Search for the cell housing the specified text and yield its [X, Y] center coordinate. 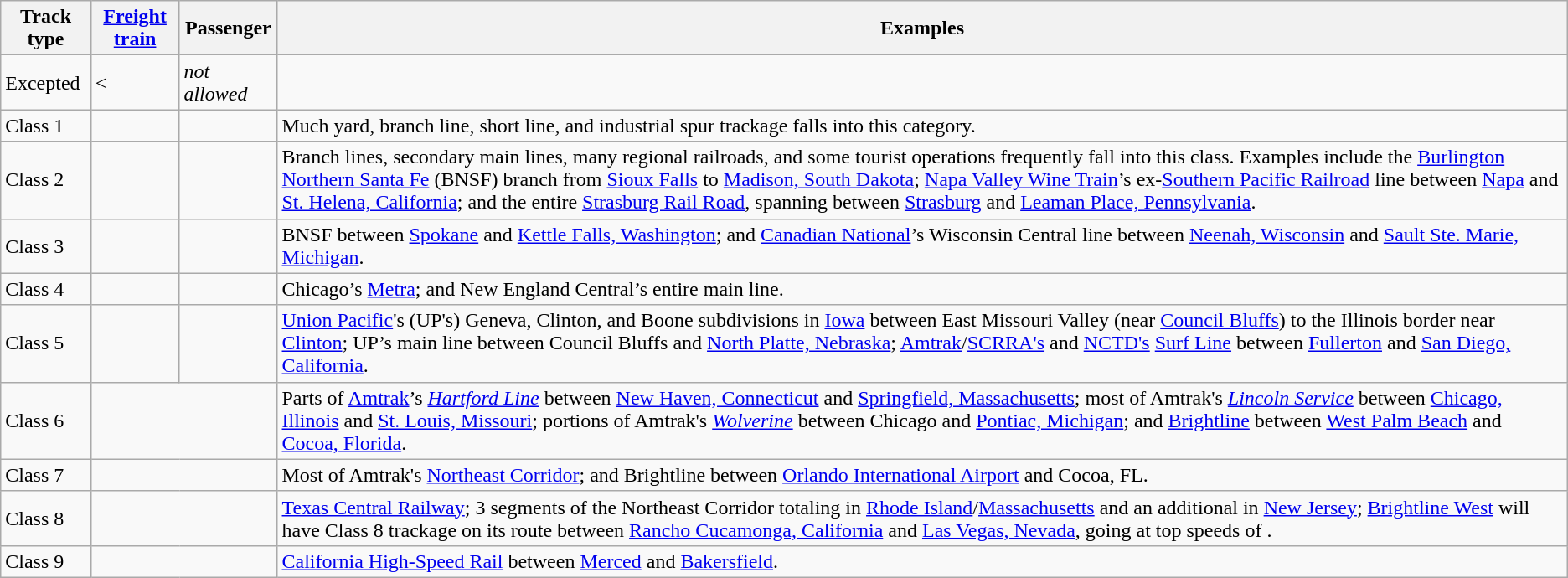
Much yard, branch line, short line, and industrial spur trackage falls into this category. [922, 126]
Class 5 [46, 343]
Class 3 [46, 246]
Chicago’s Metra; and New England Central’s entire main line. [922, 289]
Passenger [228, 28]
Class 2 [46, 180]
Class 1 [46, 126]
Class 7 [46, 475]
Class 9 [46, 561]
Most of Amtrak's Northeast Corridor; and Brightline between Orlando International Airport and Cocoa, FL. [922, 475]
< [135, 82]
Track type [46, 28]
Class 4 [46, 289]
not allowed [228, 82]
Excepted [46, 82]
Examples [922, 28]
California High-Speed Rail between Merced and Bakersfield. [922, 561]
Freight train [135, 28]
Class 6 [46, 421]
Class 8 [46, 518]
